Pinpoint the cell where the given text exists, returning its (x, y) midpoint coordinate. 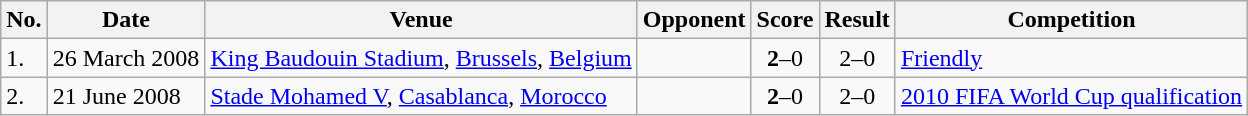
2. (24, 96)
No. (24, 20)
Friendly (1071, 58)
Venue (421, 20)
Competition (1071, 20)
21 June 2008 (126, 96)
Opponent (694, 20)
1. (24, 58)
Date (126, 20)
2010 FIFA World Cup qualification (1071, 96)
King Baudouin Stadium, Brussels, Belgium (421, 58)
Score (785, 20)
26 March 2008 (126, 58)
Result (857, 20)
Stade Mohamed V, Casablanca, Morocco (421, 96)
